Return the (x, y) coordinate for the center point of the cell that contains the specified text.  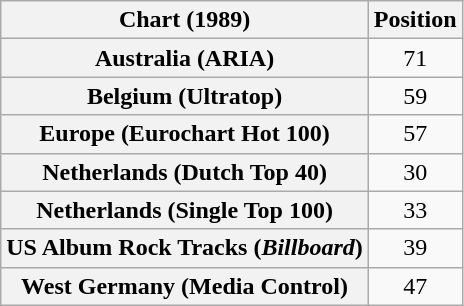
30 (415, 172)
71 (415, 58)
33 (415, 210)
47 (415, 286)
Chart (1989) (185, 20)
39 (415, 248)
Belgium (Ultratop) (185, 96)
Netherlands (Single Top 100) (185, 210)
West Germany (Media Control) (185, 286)
Europe (Eurochart Hot 100) (185, 134)
Position (415, 20)
Australia (ARIA) (185, 58)
Netherlands (Dutch Top 40) (185, 172)
57 (415, 134)
US Album Rock Tracks (Billboard) (185, 248)
59 (415, 96)
